Locate the cell with the specified text and output its [x, y] center coordinate. 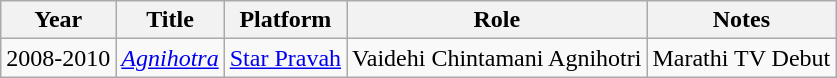
2008-2010 [58, 58]
Star Pravah [285, 58]
Notes [742, 20]
Vaidehi Chintamani Agnihotri [497, 58]
Platform [285, 20]
Title [170, 20]
Marathi TV Debut [742, 58]
Agnihotra [170, 58]
Year [58, 20]
Role [497, 20]
